Provide the (x, y) coordinate of the cell's center where the given text is located.  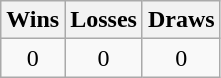
Draws (181, 20)
Losses (104, 20)
Wins (33, 20)
